Output the (X, Y) coordinate of the center of the cell containing the given text.  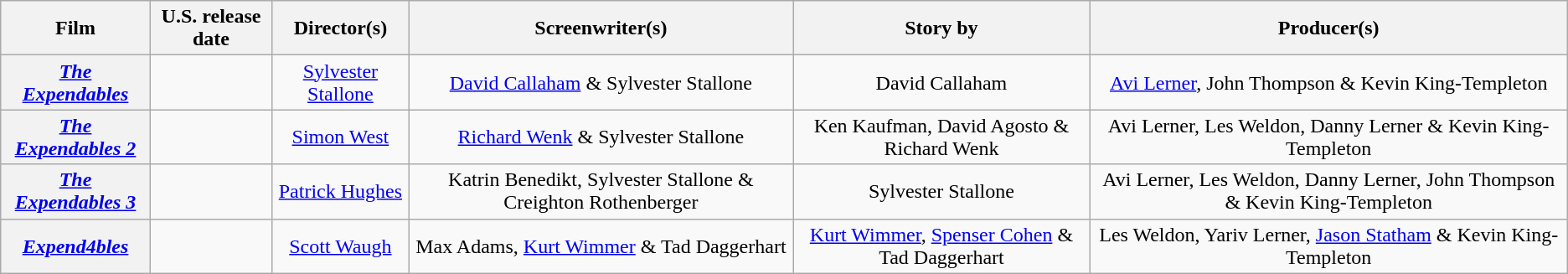
Ken Kaufman, David Agosto & Richard Wenk (941, 137)
David Callaham (941, 82)
Screenwriter(s) (601, 28)
The Expendables 3 (75, 191)
Patrick Hughes (340, 191)
Story by (941, 28)
Expend4bles (75, 246)
Katrin Benedikt, Sylvester Stallone & Creighton Rothenberger (601, 191)
Kurt Wimmer, Spenser Cohen & Tad Daggerhart (941, 246)
David Callaham & Sylvester Stallone (601, 82)
Max Adams, Kurt Wimmer & Tad Daggerhart (601, 246)
Film (75, 28)
Les Weldon, Yariv Lerner, Jason Statham & Kevin King-Templeton (1328, 246)
Avi Lerner, John Thompson & Kevin King-Templeton (1328, 82)
The Expendables 2 (75, 137)
Director(s) (340, 28)
Avi Lerner, Les Weldon, Danny Lerner, John Thompson & Kevin King-Templeton (1328, 191)
Scott Waugh (340, 246)
Avi Lerner, Les Weldon, Danny Lerner & Kevin King-Templeton (1328, 137)
Richard Wenk & Sylvester Stallone (601, 137)
U.S. release date (211, 28)
Producer(s) (1328, 28)
The Expendables (75, 82)
Simon West (340, 137)
